Locate the cell with the specified text and output its [x, y] center coordinate. 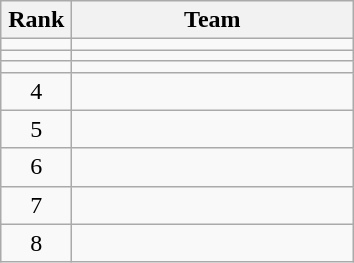
7 [36, 205]
Team [212, 20]
8 [36, 243]
4 [36, 91]
6 [36, 167]
5 [36, 129]
Rank [36, 20]
